From the cell containing the given text, extract its center point as [X, Y] coordinate. 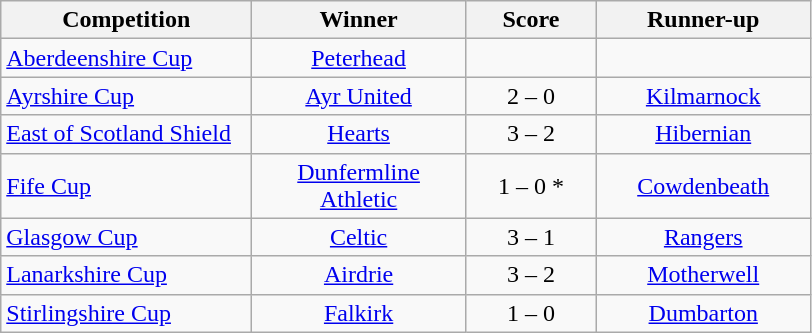
Fife Cup [126, 186]
1 – 0 * [530, 186]
Dumbarton [703, 313]
1 – 0 [530, 313]
Ayr United [359, 96]
Celtic [359, 237]
Ayrshire Cup [126, 96]
Lanarkshire Cup [126, 275]
Motherwell [703, 275]
Airdrie [359, 275]
Glasgow Cup [126, 237]
Kilmarnock [703, 96]
Stirlingshire Cup [126, 313]
Hibernian [703, 134]
Rangers [703, 237]
Aberdeenshire Cup [126, 58]
Score [530, 20]
Falkirk [359, 313]
Dunfermline Athletic [359, 186]
2 – 0 [530, 96]
Competition [126, 20]
Cowdenbeath [703, 186]
Runner-up [703, 20]
3 – 1 [530, 237]
East of Scotland Shield [126, 134]
Winner [359, 20]
Hearts [359, 134]
Peterhead [359, 58]
